Scan for the cell matching the given text and deliver its [X, Y] coordinate at center. 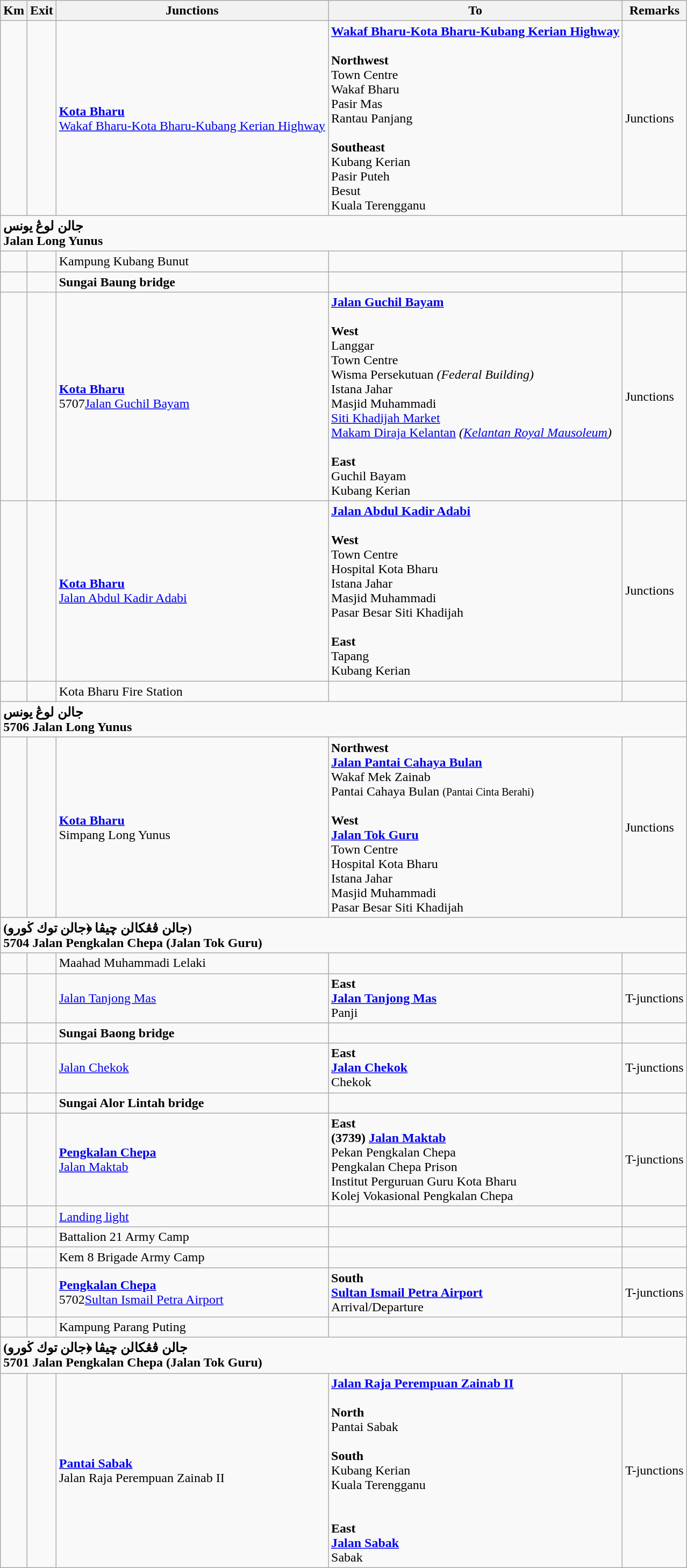
Jalan Raja Perempuan Zainab IINorth Pantai Sabak South Kubang Kerian Kuala TerengganuEast Jalan SabakSabak [475, 1470]
Remarks [655, 11]
Kota Bharu5707Jalan Guchil Bayam [192, 396]
Kampung Kubang Bunut [192, 261]
Jalan Abdul Kadir AdabiWestTown CentreHospital Kota Bharu Istana JaharMasjid MuhammadiPasar Besar Siti KhadijahEastTapangKubang Kerian [475, 591]
Jalan Tanjong Mas [192, 998]
Maahad Muhammadi Lelaki [192, 963]
Battalion 21 Army Camp [192, 1237]
Kota BharuJalan Abdul Kadir Adabi [192, 591]
Sungai Baong bridge [192, 1033]
Pantai SabakJalan Raja Perempuan Zainab II [192, 1470]
Exit [41, 11]
(جالن ڤڠكالن چيڤا ﴿جالن توك ڬورو5701 Jalan Pengkalan Chepa (Jalan Tok Guru) [343, 1356]
Pengkalan Chepa5702Sultan Ismail Petra Airport [192, 1292]
(جالن ڤڠكالن چيڤا ﴿جالن توك ڬورو)5704 Jalan Pengkalan Chepa (Jalan Tok Guru) [343, 935]
SouthSultan Ismail Petra Airport Arrival/Departure [475, 1292]
Kota Bharu Fire Station [192, 691]
Landing light [192, 1216]
Pengkalan ChepaJalan Maktab [192, 1159]
East (3739) Jalan MaktabPekan Pengkalan ChepaPengkalan Chepa PrisonInstitut Perguruan Guru Kota BharuKolej Vokasional Pengkalan Chepa [475, 1159]
East Jalan Tanjong MasPanji [475, 998]
Kota BharuWakaf Bharu-Kota Bharu-Kubang Kerian Highway [192, 118]
Sungai Alor Lintah bridge [192, 1103]
جالن لوڠ يونس Jalan Long Yunus [343, 233]
Sungai Baung bridge [192, 282]
Km [14, 11]
Kota BharuSimpang Long Yunus [192, 827]
Kem 8 Brigade Army Camp [192, 1257]
Jalan Chekok [192, 1068]
Kampung Parang Puting [192, 1327]
East Jalan ChekokChekok [475, 1068]
To [475, 11]
جالن لوڠ يونس5706 Jalan Long Yunus [343, 720]
